Identify which cell holds the provided text, then report its (X, Y) central coordinate. 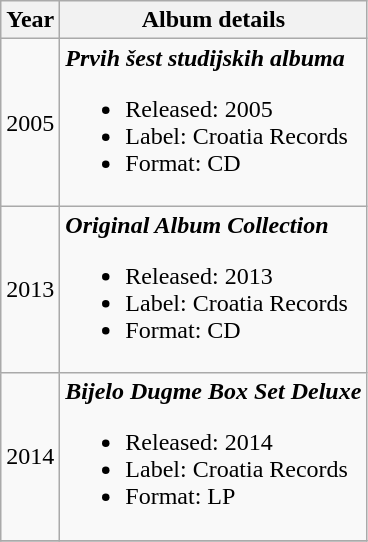
Album details (214, 20)
Original Album CollectionReleased: 2013Label: Croatia RecordsFormat: CD (214, 290)
2013 (30, 290)
Bijelo Dugme Box Set DeluxeReleased: 2014Label: Croatia RecordsFormat: LP (214, 456)
2005 (30, 122)
Year (30, 20)
2014 (30, 456)
Prvih šest studijskih albumaReleased: 2005Label: Croatia RecordsFormat: CD (214, 122)
